Identify which cell holds the provided text, then report its (x, y) central coordinate. 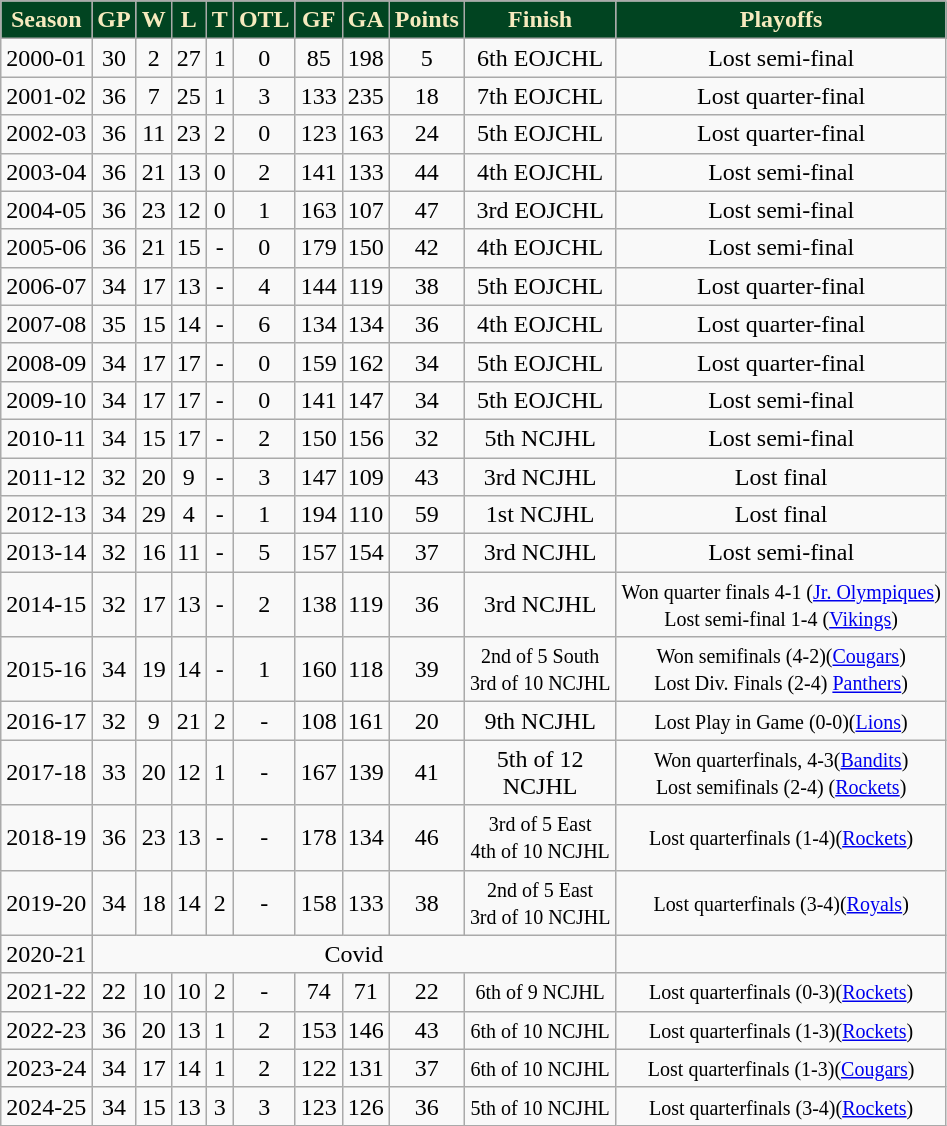
GP (114, 20)
Lost quarterfinals (3-4)(Rockets) (781, 1106)
2021-22 (46, 992)
2014-15 (46, 604)
25 (188, 96)
161 (366, 721)
158 (318, 902)
2012-13 (46, 515)
30 (114, 58)
2022-23 (46, 1030)
2006-07 (46, 286)
146 (366, 1030)
198 (366, 58)
160 (318, 670)
156 (366, 438)
Covid (354, 954)
Playoffs (781, 20)
122 (318, 1068)
138 (318, 604)
47 (426, 210)
Won quarterfinals, 4-3(Bandits)Lost semifinals (2-4) (Rockets) (781, 772)
9th NCJHL (540, 721)
Won semifinals (4-2)(Cougars)Lost Div. Finals (2-4) Panthers) (781, 670)
154 (366, 553)
2007-08 (46, 324)
Lost Play in Game (0-0)(Lions) (781, 721)
2024-25 (46, 1106)
GA (366, 20)
W (154, 20)
42 (426, 248)
L (188, 20)
46 (426, 838)
T (220, 20)
2004-05 (46, 210)
1st NCJHL (540, 515)
109 (366, 477)
2nd of 5 East3rd of 10 NCJHL (540, 902)
2015-16 (46, 670)
2017-18 (46, 772)
162 (366, 362)
110 (366, 515)
2002-03 (46, 134)
194 (318, 515)
2000-01 (46, 58)
144 (318, 286)
33 (114, 772)
157 (318, 553)
7 (154, 96)
74 (318, 992)
108 (318, 721)
Lost quarterfinals (3-4)(Royals) (781, 902)
2011-12 (46, 477)
3rd of 5 East4th of 10 NCJHL (540, 838)
Lost quarterfinals (0-3)(Rockets) (781, 992)
118 (366, 670)
59 (426, 515)
3rd EOJCHL (540, 210)
Won quarter finals 4-1 (Jr. Olympiques)Lost semi-final 1-4 (Vikings) (781, 604)
GF (318, 20)
Points (426, 20)
Lost quarterfinals (1-3)(Cougars) (781, 1068)
29 (154, 515)
139 (366, 772)
2001-02 (46, 96)
Season (46, 20)
2008-09 (46, 362)
27 (188, 58)
19 (154, 670)
2010-11 (46, 438)
6 (264, 324)
2003-04 (46, 172)
Lost quarterfinals (1-4)(Rockets) (781, 838)
2005-06 (46, 248)
2020-21 (46, 954)
39 (426, 670)
7th EOJCHL (540, 96)
2016-17 (46, 721)
5th of 10 NCJHL (540, 1106)
126 (366, 1106)
6th EOJCHL (540, 58)
5th NCJHL (540, 438)
OTL (264, 20)
Lost quarterfinals (1-3)(Rockets) (781, 1030)
131 (366, 1068)
179 (318, 248)
2009-10 (46, 400)
Finish (540, 20)
2023-24 (46, 1068)
2019-20 (46, 902)
85 (318, 58)
153 (318, 1030)
178 (318, 838)
41 (426, 772)
44 (426, 172)
5th of 12 NCJHL (540, 772)
235 (366, 96)
2013-14 (46, 553)
2018-19 (46, 838)
24 (426, 134)
159 (318, 362)
71 (366, 992)
16 (154, 553)
35 (114, 324)
2nd of 5 South3rd of 10 NCJHL (540, 670)
167 (318, 772)
107 (366, 210)
6th of 9 NCJHL (540, 992)
